Extract the [x, y] coordinate from the center of the cell holding the provided text.  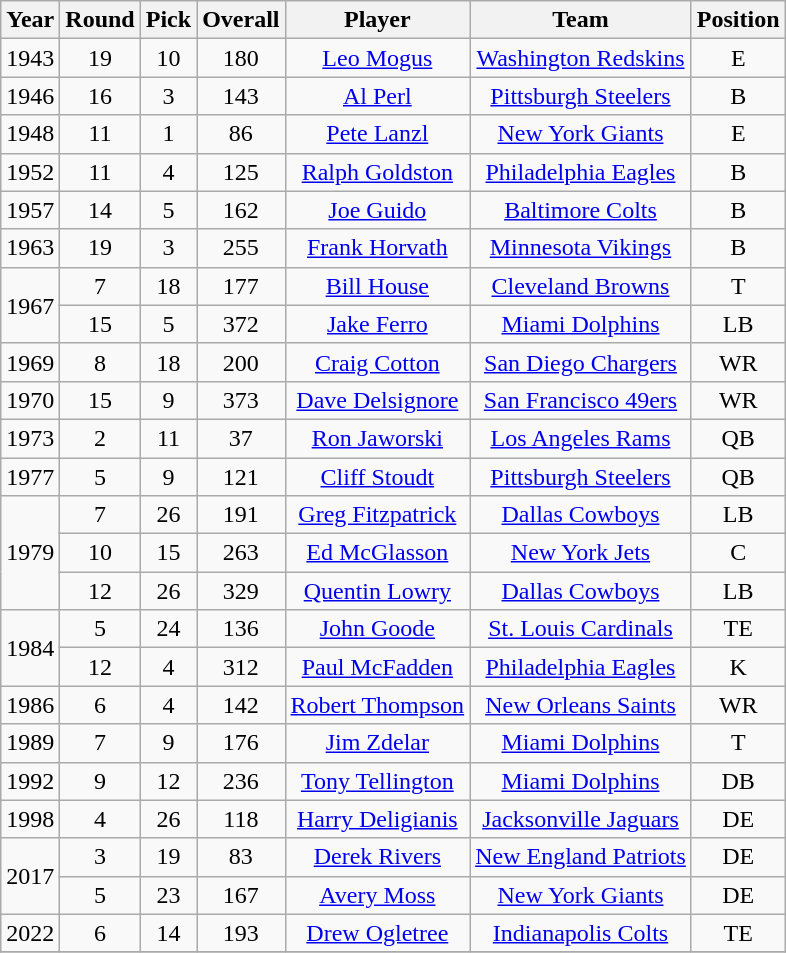
193 [241, 933]
1992 [30, 781]
Robert Thompson [378, 705]
Washington Redskins [581, 58]
Greg Fitzpatrick [378, 515]
Los Angeles Rams [581, 438]
New Orleans Saints [581, 705]
Jim Zdelar [378, 743]
Bill House [378, 286]
Dave Delsignore [378, 400]
Player [378, 20]
1948 [30, 134]
312 [241, 667]
24 [168, 629]
K [738, 667]
1986 [30, 705]
118 [241, 819]
Harry Deligianis [378, 819]
DB [738, 781]
Pick [168, 20]
255 [241, 248]
86 [241, 134]
Avery Moss [378, 895]
142 [241, 705]
236 [241, 781]
Jake Ferro [378, 324]
162 [241, 210]
Indianapolis Colts [581, 933]
Quentin Lowry [378, 591]
Craig Cotton [378, 362]
Al Perl [378, 96]
Tony Tellington [378, 781]
1967 [30, 305]
Derek Rivers [378, 857]
263 [241, 553]
John Goode [378, 629]
Ralph Goldston [378, 172]
New England Patriots [581, 857]
Minnesota Vikings [581, 248]
Joe Guido [378, 210]
Drew Ogletree [378, 933]
1957 [30, 210]
Team [581, 20]
San Francisco 49ers [581, 400]
New York Jets [581, 553]
1984 [30, 648]
Cliff Stoudt [378, 477]
Jacksonville Jaguars [581, 819]
177 [241, 286]
1946 [30, 96]
Overall [241, 20]
Ron Jaworski [378, 438]
Frank Horvath [378, 248]
2 [100, 438]
1943 [30, 58]
St. Louis Cardinals [581, 629]
2022 [30, 933]
191 [241, 515]
1977 [30, 477]
373 [241, 400]
180 [241, 58]
136 [241, 629]
37 [241, 438]
1963 [30, 248]
Year [30, 20]
Position [738, 20]
1998 [30, 819]
C [738, 553]
167 [241, 895]
1969 [30, 362]
8 [100, 362]
2017 [30, 876]
176 [241, 743]
Baltimore Colts [581, 210]
1973 [30, 438]
125 [241, 172]
1952 [30, 172]
143 [241, 96]
Leo Mogus [378, 58]
Ed McGlasson [378, 553]
San Diego Chargers [581, 362]
329 [241, 591]
1979 [30, 553]
Paul McFadden [378, 667]
1989 [30, 743]
Cleveland Browns [581, 286]
372 [241, 324]
200 [241, 362]
121 [241, 477]
83 [241, 857]
Pete Lanzl [378, 134]
16 [100, 96]
1 [168, 134]
23 [168, 895]
Round [100, 20]
1970 [30, 400]
